Capture the cell that displays the provided text and extract its (x, y) central coordinate. 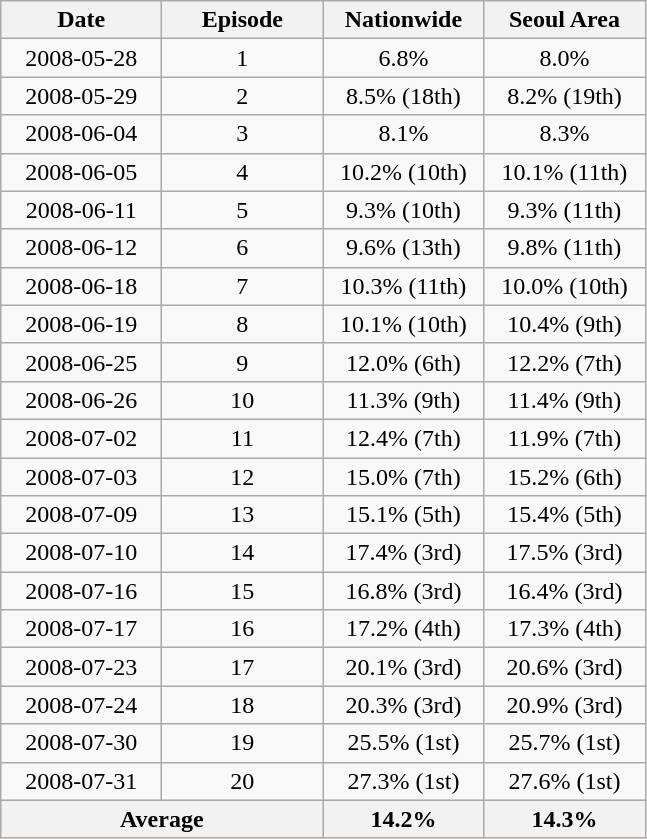
10 (242, 400)
18 (242, 705)
15.1% (5th) (404, 515)
2008-07-02 (82, 438)
25.7% (1st) (564, 743)
Nationwide (404, 20)
2008-07-23 (82, 667)
6 (242, 248)
2008-07-03 (82, 477)
12.0% (6th) (404, 362)
6.8% (404, 58)
8.1% (404, 134)
15 (242, 591)
9.3% (10th) (404, 210)
7 (242, 286)
15.4% (5th) (564, 515)
13 (242, 515)
10.4% (9th) (564, 324)
12.2% (7th) (564, 362)
Seoul Area (564, 20)
2008-07-17 (82, 629)
14.2% (404, 819)
8.0% (564, 58)
17.5% (3rd) (564, 553)
14.3% (564, 819)
10.1% (10th) (404, 324)
20.3% (3rd) (404, 705)
4 (242, 172)
2008-06-25 (82, 362)
2008-06-05 (82, 172)
2008-06-12 (82, 248)
9.3% (11th) (564, 210)
2008-06-26 (82, 400)
9.6% (13th) (404, 248)
2008-07-16 (82, 591)
27.6% (1st) (564, 781)
20.9% (3rd) (564, 705)
17 (242, 667)
2008-06-19 (82, 324)
11.9% (7th) (564, 438)
2008-07-09 (82, 515)
2008-05-29 (82, 96)
17.2% (4th) (404, 629)
2008-06-11 (82, 210)
2 (242, 96)
2008-07-10 (82, 553)
16.8% (3rd) (404, 591)
12 (242, 477)
9.8% (11th) (564, 248)
9 (242, 362)
20 (242, 781)
10.1% (11th) (564, 172)
20.6% (3rd) (564, 667)
16 (242, 629)
Episode (242, 20)
25.5% (1st) (404, 743)
3 (242, 134)
2008-06-04 (82, 134)
2008-05-28 (82, 58)
8 (242, 324)
15.2% (6th) (564, 477)
10.0% (10th) (564, 286)
2008-07-24 (82, 705)
10.2% (10th) (404, 172)
11.3% (9th) (404, 400)
15.0% (7th) (404, 477)
2008-07-31 (82, 781)
20.1% (3rd) (404, 667)
11.4% (9th) (564, 400)
8.3% (564, 134)
2008-07-30 (82, 743)
11 (242, 438)
10.3% (11th) (404, 286)
8.5% (18th) (404, 96)
14 (242, 553)
8.2% (19th) (564, 96)
Average (162, 819)
5 (242, 210)
17.3% (4th) (564, 629)
2008-06-18 (82, 286)
Date (82, 20)
27.3% (1st) (404, 781)
19 (242, 743)
1 (242, 58)
16.4% (3rd) (564, 591)
17.4% (3rd) (404, 553)
12.4% (7th) (404, 438)
